Capture the cell that displays the provided text and extract its (x, y) central coordinate. 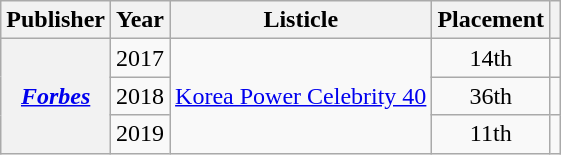
Placement (491, 20)
14th (491, 58)
11th (491, 134)
2017 (140, 58)
Publisher (56, 20)
Forbes (56, 96)
Korea Power Celebrity 40 (301, 96)
36th (491, 96)
2018 (140, 96)
2019 (140, 134)
Year (140, 20)
Listicle (301, 20)
